Locate the cell with the specified text and output its (x, y) center coordinate. 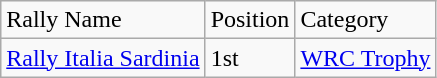
WRC Trophy (366, 58)
Category (366, 20)
Rally Italia Sardinia (103, 58)
Rally Name (103, 20)
1st (250, 58)
Position (250, 20)
